Pinpoint the cell where the given text exists, returning its (x, y) midpoint coordinate. 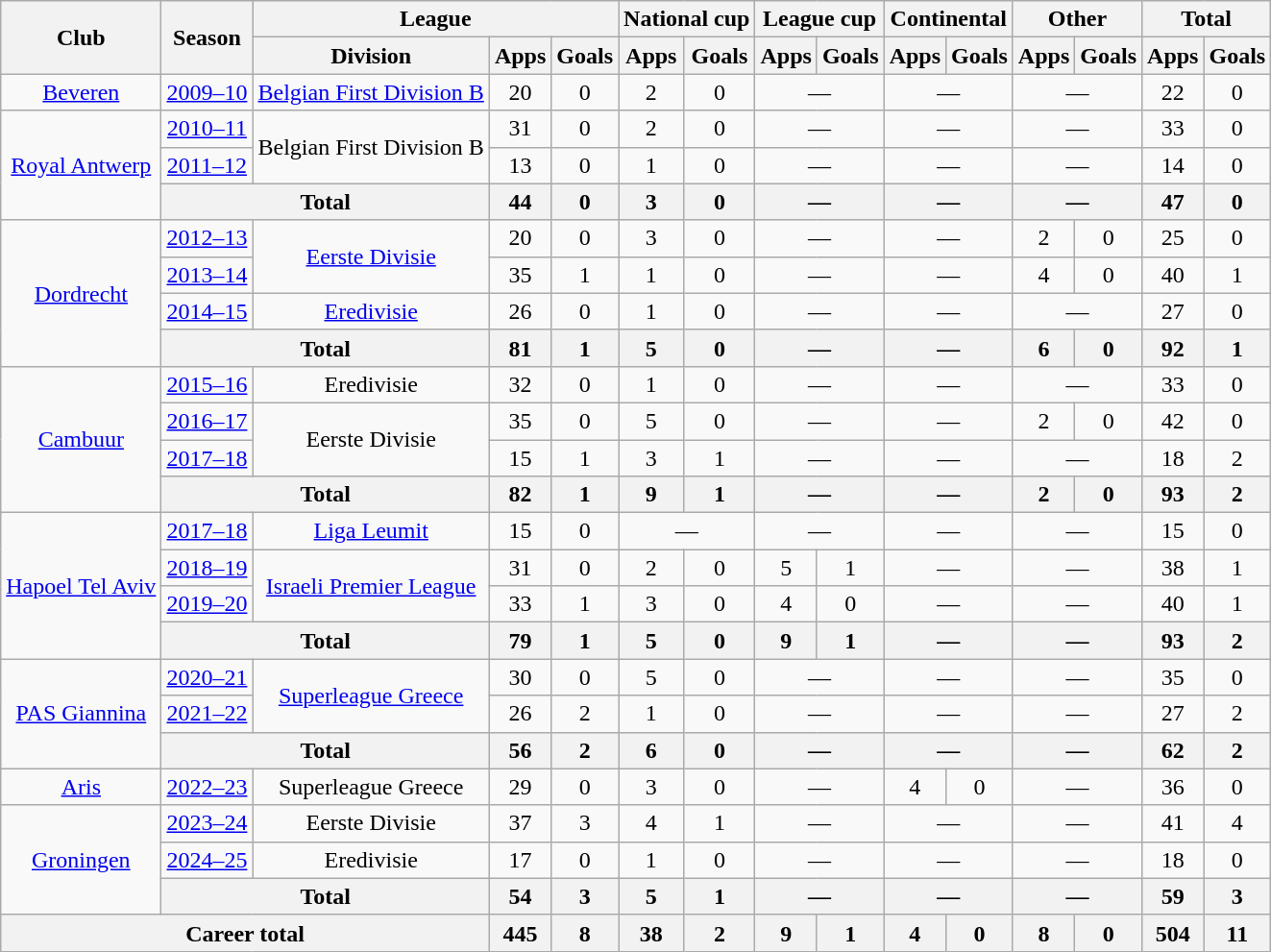
Continental (948, 19)
2014–15 (208, 311)
2020–21 (208, 677)
81 (520, 348)
2022–23 (208, 787)
13 (520, 165)
44 (520, 202)
32 (520, 384)
2024–25 (208, 860)
2012–13 (208, 238)
41 (1173, 823)
11 (1237, 933)
29 (520, 787)
92 (1173, 348)
42 (1173, 421)
36 (1173, 787)
56 (520, 750)
14 (1173, 165)
PAS Giannina (81, 714)
504 (1173, 933)
Division (371, 56)
League (436, 19)
47 (1173, 202)
445 (520, 933)
54 (520, 896)
Aris (81, 787)
National cup (687, 19)
2023–24 (208, 823)
Royal Antwerp (81, 165)
2018–19 (208, 568)
Liga Leumit (371, 531)
Israeli Premier League (371, 586)
37 (520, 823)
Other (1077, 19)
2009–10 (208, 92)
2016–17 (208, 421)
79 (520, 641)
2013–14 (208, 275)
2010–11 (208, 129)
2021–22 (208, 714)
2011–12 (208, 165)
Club (81, 37)
Cambuur (81, 439)
17 (520, 860)
Season (208, 37)
30 (520, 677)
22 (1173, 92)
82 (520, 495)
62 (1173, 750)
Hapoel Tel Aviv (81, 586)
Dordrecht (81, 293)
2015–16 (208, 384)
Beveren (81, 92)
Career total (246, 933)
Groningen (81, 860)
59 (1173, 896)
League cup (819, 19)
25 (1173, 238)
2019–20 (208, 604)
